Find where the given text appears and provide that cell's center as (x, y) coordinate. 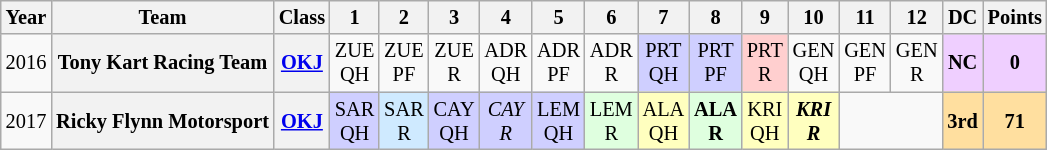
LEMR (612, 121)
ZUEPF (404, 63)
2017 (26, 121)
LEMQH (558, 121)
10 (814, 17)
GENPF (865, 63)
CAYQH (454, 121)
GENQH (814, 63)
PRTR (765, 63)
GENR (917, 63)
Ricky Flynn Motorsport (162, 121)
DC (962, 17)
SARQH (354, 121)
0 (1015, 63)
71 (1015, 121)
ZUER (454, 63)
5 (558, 17)
3rd (962, 121)
Class (302, 17)
7 (664, 17)
Tony Kart Racing Team (162, 63)
9 (765, 17)
ADRPF (558, 63)
12 (917, 17)
ALAQH (664, 121)
ADRR (612, 63)
2016 (26, 63)
Team (162, 17)
ADRQH (506, 63)
11 (865, 17)
Points (1015, 17)
ZUEQH (354, 63)
6 (612, 17)
ALAR (716, 121)
SARR (404, 121)
4 (506, 17)
NC (962, 63)
CAYR (506, 121)
1 (354, 17)
KRIQH (765, 121)
PRTPF (716, 63)
2 (404, 17)
KRIR (814, 121)
3 (454, 17)
PRTQH (664, 63)
Year (26, 17)
8 (716, 17)
